Locate the cell with the specified text and output its [x, y] center coordinate. 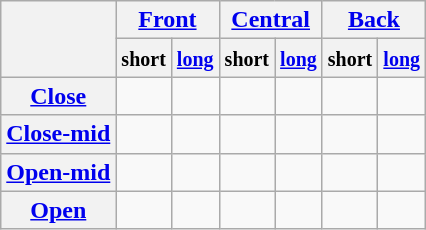
Central [270, 20]
Front [168, 20]
Open-mid [58, 172]
Open [58, 210]
Close-mid [58, 134]
Back [374, 20]
Close [58, 96]
